From the cell containing the given text, extract its center point as [X, Y] coordinate. 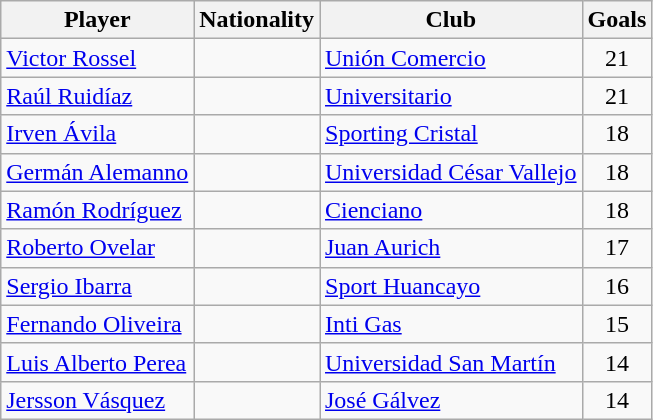
Sergio Ibarra [98, 286]
Sporting Cristal [452, 134]
Irven Ávila [98, 134]
Universidad San Martín [452, 362]
Sport Huancayo [452, 286]
Universidad César Vallejo [452, 172]
Luis Alberto Perea [98, 362]
17 [617, 248]
Nationality [257, 20]
Jersson Vásquez [98, 400]
Roberto Ovelar [98, 248]
Inti Gas [452, 324]
Universitario [452, 96]
Player [98, 20]
Raúl Ruidíaz [98, 96]
Germán Alemanno [98, 172]
Juan Aurich [452, 248]
Club [452, 20]
Cienciano [452, 210]
Ramón Rodríguez [98, 210]
Goals [617, 20]
15 [617, 324]
Fernando Oliveira [98, 324]
José Gálvez [452, 400]
16 [617, 286]
Victor Rossel [98, 58]
Unión Comercio [452, 58]
